Identify which cell holds the provided text, then report its [X, Y] central coordinate. 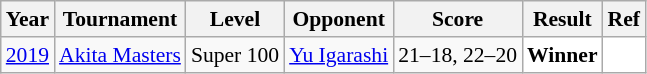
Result [562, 19]
Akita Masters [120, 55]
Year [28, 19]
Yu Igarashi [338, 55]
Score [458, 19]
Level [235, 19]
Winner [562, 55]
21–18, 22–20 [458, 55]
Tournament [120, 19]
Ref [624, 19]
Opponent [338, 19]
Super 100 [235, 55]
2019 [28, 55]
